Return [X, Y] of the center of cell containing provided text 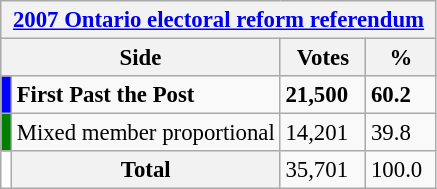
Total [146, 170]
Side [140, 58]
Mixed member proportional [146, 133]
60.2 [402, 95]
35,701 [323, 170]
39.8 [402, 133]
14,201 [323, 133]
2007 Ontario electoral reform referendum [219, 20]
Votes [323, 58]
First Past the Post [146, 95]
100.0 [402, 170]
% [402, 58]
21,500 [323, 95]
